Extract the [x, y] coordinate from the center of the cell holding the provided text.  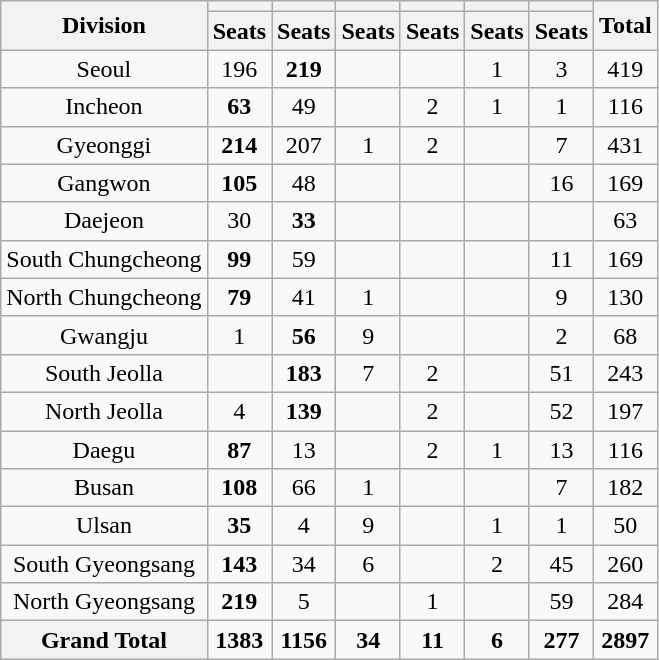
Ulsan [104, 526]
105 [239, 183]
49 [304, 107]
Daejeon [104, 221]
52 [561, 411]
Seoul [104, 69]
Grand Total [104, 640]
79 [239, 297]
277 [561, 640]
3 [561, 69]
Daegu [104, 449]
182 [626, 488]
207 [304, 145]
Total [626, 26]
51 [561, 373]
33 [304, 221]
Incheon [104, 107]
197 [626, 411]
214 [239, 145]
260 [626, 564]
Gyeonggi [104, 145]
35 [239, 526]
284 [626, 602]
243 [626, 373]
5 [304, 602]
1156 [304, 640]
68 [626, 335]
50 [626, 526]
Busan [104, 488]
139 [304, 411]
30 [239, 221]
Gwangju [104, 335]
48 [304, 183]
Gangwon [104, 183]
66 [304, 488]
16 [561, 183]
41 [304, 297]
130 [626, 297]
431 [626, 145]
South Gyeongsang [104, 564]
North Chungcheong [104, 297]
143 [239, 564]
45 [561, 564]
99 [239, 259]
Division [104, 26]
1383 [239, 640]
419 [626, 69]
South Jeolla [104, 373]
56 [304, 335]
North Jeolla [104, 411]
North Gyeongsang [104, 602]
183 [304, 373]
196 [239, 69]
108 [239, 488]
2897 [626, 640]
87 [239, 449]
South Chungcheong [104, 259]
